Pinpoint the cell where the given text exists, returning its [X, Y] midpoint coordinate. 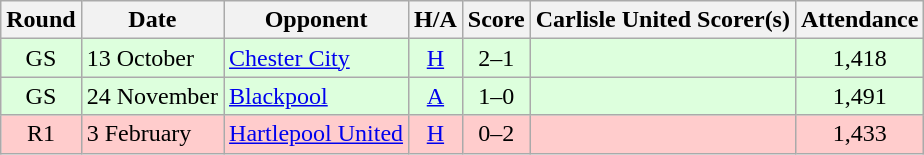
Blackpool [316, 96]
Hartlepool United [316, 134]
1,418 [859, 58]
Carlisle United Scorer(s) [662, 20]
A [436, 96]
Round [41, 20]
Score [496, 20]
1,491 [859, 96]
H/A [436, 20]
3 February [152, 134]
Date [152, 20]
Opponent [316, 20]
Chester City [316, 58]
13 October [152, 58]
24 November [152, 96]
1–0 [496, 96]
1,433 [859, 134]
0–2 [496, 134]
2–1 [496, 58]
Attendance [859, 20]
R1 [41, 134]
